Detect which cell encompasses the target text, then output its (x, y) center coordinate. 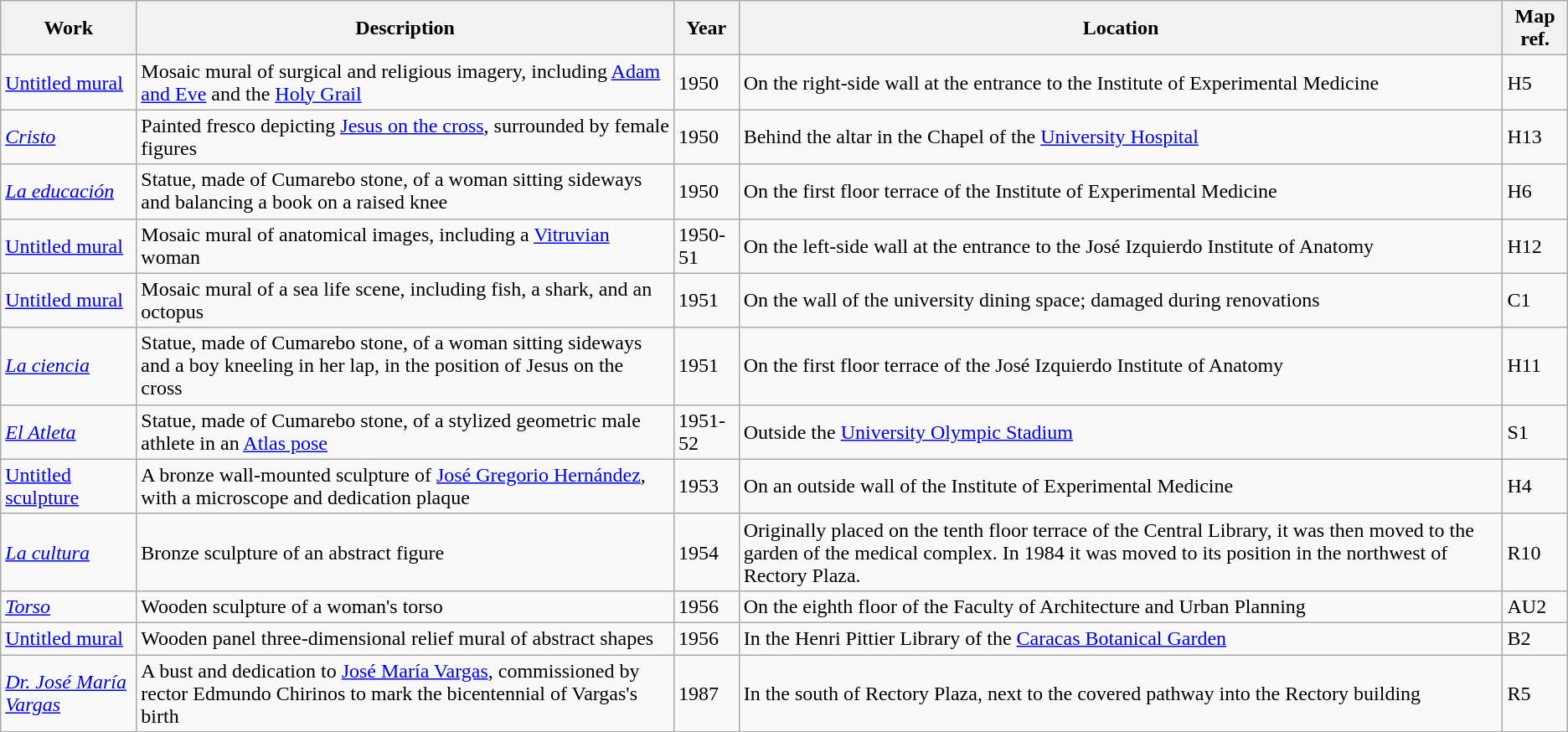
H6 (1534, 191)
Work (69, 28)
On the wall of the university dining space; damaged during renovations (1121, 300)
Statue, made of Cumarebo stone, of a woman sitting sideways and balancing a book on a raised knee (405, 191)
1950-51 (706, 246)
Description (405, 28)
Mosaic mural of surgical and religious imagery, including Adam and Eve and the Holy Grail (405, 82)
On the first floor terrace of the Institute of Experimental Medicine (1121, 191)
Year (706, 28)
Cristo (69, 137)
H12 (1534, 246)
H11 (1534, 366)
El Atleta (69, 432)
On the right-side wall at the entrance to the Institute of Experimental Medicine (1121, 82)
H5 (1534, 82)
Painted fresco depicting Jesus on the cross, surrounded by female figures (405, 137)
Untitled sculpture (69, 486)
1954 (706, 552)
On the left-side wall at the entrance to the José Izquierdo Institute of Anatomy (1121, 246)
Dr. José María Vargas (69, 693)
La cultura (69, 552)
1951-52 (706, 432)
Mosaic mural of a sea life scene, including fish, a shark, and an octopus (405, 300)
Statue, made of Cumarebo stone, of a woman sitting sideways and a boy kneeling in her lap, in the position of Jesus on the cross (405, 366)
R10 (1534, 552)
Location (1121, 28)
In the south of Rectory Plaza, next to the covered pathway into the Rectory building (1121, 693)
Wooden panel three-dimensional relief mural of abstract shapes (405, 638)
On an outside wall of the Institute of Experimental Medicine (1121, 486)
Map ref. (1534, 28)
Behind the altar in the Chapel of the University Hospital (1121, 137)
Mosaic mural of anatomical images, including a Vitruvian woman (405, 246)
R5 (1534, 693)
S1 (1534, 432)
H13 (1534, 137)
Torso (69, 606)
A bust and dedication to José María Vargas, commissioned by rector Edmundo Chirinos to mark the bicentennial of Vargas's birth (405, 693)
La educación (69, 191)
La ciencia (69, 366)
1987 (706, 693)
A bronze wall-mounted sculpture of José Gregorio Hernández, with a microscope and dedication plaque (405, 486)
B2 (1534, 638)
AU2 (1534, 606)
Wooden sculpture of a woman's torso (405, 606)
1953 (706, 486)
H4 (1534, 486)
Bronze sculpture of an abstract figure (405, 552)
On the first floor terrace of the José Izquierdo Institute of Anatomy (1121, 366)
In the Henri Pittier Library of the Caracas Botanical Garden (1121, 638)
Outside the University Olympic Stadium (1121, 432)
On the eighth floor of the Faculty of Architecture and Urban Planning (1121, 606)
C1 (1534, 300)
Statue, made of Cumarebo stone, of a stylized geometric male athlete in an Atlas pose (405, 432)
